Scan for the cell matching the given text and deliver its (x, y) coordinate at center. 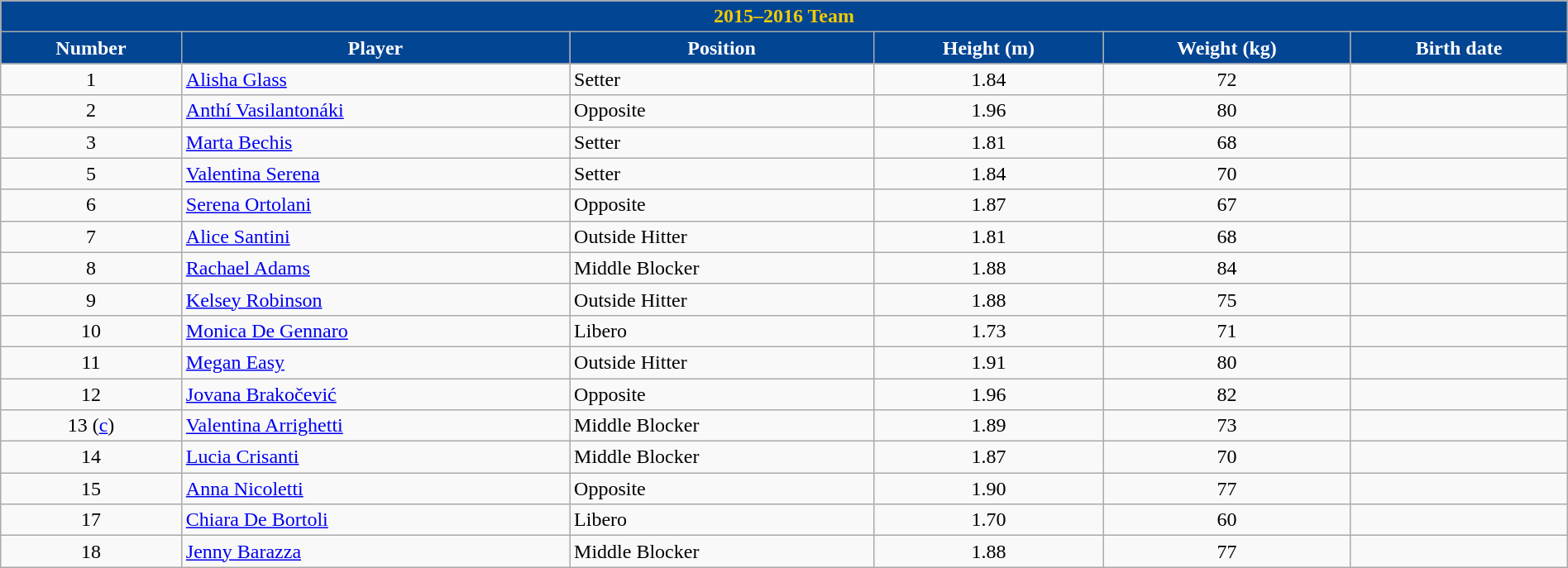
60 (1227, 520)
15 (91, 489)
2 (91, 111)
17 (91, 520)
84 (1227, 268)
18 (91, 551)
Monica De Gennaro (375, 331)
67 (1227, 205)
Alice Santini (375, 236)
Kelsey Robinson (375, 299)
Chiara De Bortoli (375, 520)
14 (91, 457)
Jovana Brakočević (375, 394)
Height (m) (989, 48)
Valentina Arrighetti (375, 426)
Player (375, 48)
Alisha Glass (375, 79)
Position (722, 48)
1.73 (989, 331)
11 (91, 362)
13 (c) (91, 426)
5 (91, 174)
1.90 (989, 489)
Anna Nicoletti (375, 489)
8 (91, 268)
1.89 (989, 426)
1 (91, 79)
10 (91, 331)
75 (1227, 299)
1.70 (989, 520)
Weight (kg) (1227, 48)
Number (91, 48)
Jenny Barazza (375, 551)
73 (1227, 426)
Lucia Crisanti (375, 457)
82 (1227, 394)
71 (1227, 331)
Serena Ortolani (375, 205)
72 (1227, 79)
Rachael Adams (375, 268)
Marta Bechis (375, 142)
2015–2016 Team (784, 17)
9 (91, 299)
1.91 (989, 362)
12 (91, 394)
6 (91, 205)
Birth date (1459, 48)
3 (91, 142)
Valentina Serena (375, 174)
Anthí Vasilantonáki (375, 111)
7 (91, 236)
Megan Easy (375, 362)
